Detect which cell encompasses the target text, then output its (x, y) center coordinate. 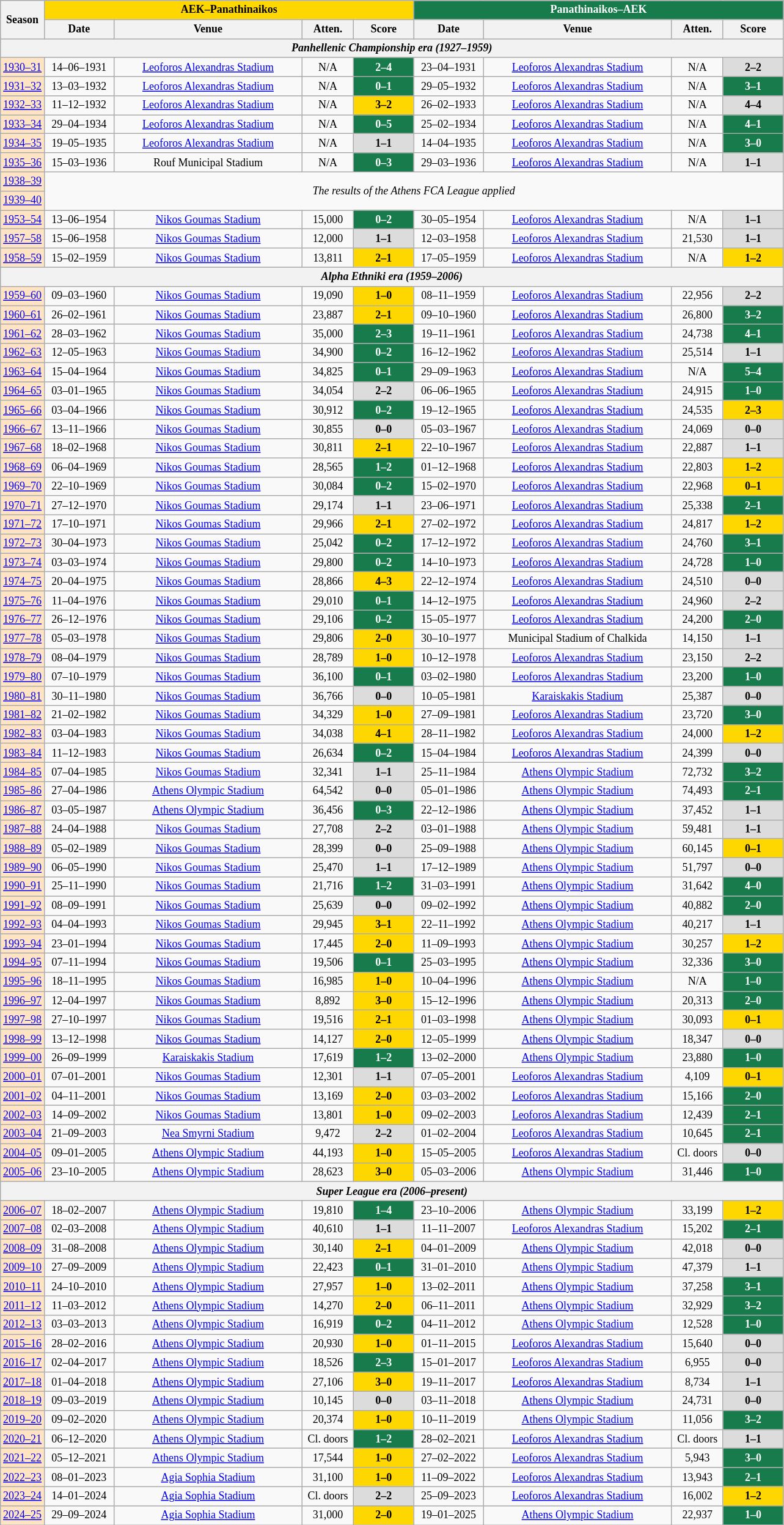
2017–18 (23, 1381)
37,452 (697, 810)
15–06–1958 (79, 238)
26–09–1999 (79, 1057)
1997–98 (23, 1020)
03–03–2002 (449, 1097)
30,855 (328, 429)
0–5 (384, 125)
04–11–2012 (449, 1325)
19–05–1935 (79, 143)
23–04–1931 (449, 67)
1960–61 (23, 315)
27–02–2022 (449, 1458)
28,623 (328, 1172)
17,619 (328, 1057)
2012–13 (23, 1325)
09–02–2003 (449, 1115)
28–02–2021 (449, 1439)
01–12–1968 (449, 467)
AEK–Panathinaikos (229, 10)
08–01–2023 (79, 1477)
16,002 (697, 1496)
20,313 (697, 1001)
21,716 (328, 886)
03–01–1965 (79, 391)
01–02–2004 (449, 1134)
15–01–2017 (449, 1363)
30,257 (697, 944)
22,968 (697, 487)
1989–90 (23, 867)
1971–72 (23, 524)
28–02–2016 (79, 1343)
19,810 (328, 1210)
03–01–1988 (449, 829)
1998–99 (23, 1039)
1965–66 (23, 410)
64,542 (328, 791)
06–05–1990 (79, 867)
15,640 (697, 1343)
1966–67 (23, 429)
04–04–1993 (79, 924)
27–09–1981 (449, 715)
24,960 (697, 600)
25–03–1995 (449, 962)
18,526 (328, 1363)
2–4 (384, 67)
14–10–1973 (449, 562)
06–12–2020 (79, 1439)
Nea Smyrni Stadium (208, 1134)
03–05–1987 (79, 810)
24,915 (697, 391)
26,634 (328, 753)
08–04–1979 (79, 658)
1985–86 (23, 791)
4,109 (697, 1077)
2003–04 (23, 1134)
1973–74 (23, 562)
30–04–1973 (79, 544)
22–10–1969 (79, 487)
44,193 (328, 1153)
11–04–1976 (79, 600)
1961–62 (23, 334)
31–08–2008 (79, 1248)
21–09–2003 (79, 1134)
20–04–1975 (79, 582)
42,018 (697, 1248)
25–09–2023 (449, 1496)
13–06–1954 (79, 220)
74,493 (697, 791)
25–11–1984 (449, 773)
15–03–1936 (79, 163)
24,738 (697, 334)
22,887 (697, 449)
11–09–1993 (449, 944)
15–12–1996 (449, 1001)
19–11–2017 (449, 1381)
2021–22 (23, 1458)
1992–93 (23, 924)
07–05–2001 (449, 1077)
1981–82 (23, 715)
2015–16 (23, 1343)
34,329 (328, 715)
22–12–1974 (449, 582)
30–10–1977 (449, 638)
24,069 (697, 429)
24,000 (697, 733)
27–02–1972 (449, 524)
32,929 (697, 1306)
8,892 (328, 1001)
10–11–2019 (449, 1419)
21,530 (697, 238)
34,825 (328, 372)
1991–92 (23, 906)
1990–91 (23, 886)
09–03–1960 (79, 296)
2004–05 (23, 1153)
37,258 (697, 1286)
1932–33 (23, 105)
07–04–1985 (79, 773)
1959–60 (23, 296)
27,708 (328, 829)
1967–68 (23, 449)
12,528 (697, 1325)
14,127 (328, 1039)
17,544 (328, 1458)
28–03–1962 (79, 334)
02–03–2008 (79, 1230)
23–10–2006 (449, 1210)
30,912 (328, 410)
1984–85 (23, 773)
17–12–1972 (449, 544)
13–02–2000 (449, 1057)
2007–08 (23, 1230)
28,789 (328, 658)
03–02–1980 (449, 677)
03–04–1983 (79, 733)
Panathinaikos–AEK (599, 10)
24,728 (697, 562)
6,955 (697, 1363)
10–12–1978 (449, 658)
29,966 (328, 524)
60,145 (697, 848)
19,506 (328, 962)
17–10–1971 (79, 524)
24,760 (697, 544)
10,645 (697, 1134)
13,943 (697, 1477)
5–4 (753, 372)
14,270 (328, 1306)
2022–23 (23, 1477)
1980–81 (23, 696)
07–11–1994 (79, 962)
14–12–1975 (449, 600)
04–01–2009 (449, 1248)
14–06–1931 (79, 67)
05–02–1989 (79, 848)
2000–01 (23, 1077)
09–01–2005 (79, 1153)
25,514 (697, 353)
29,174 (328, 505)
01–04–2018 (79, 1381)
1975–76 (23, 600)
13–03–1932 (79, 86)
1963–64 (23, 372)
11–09–2022 (449, 1477)
31,100 (328, 1477)
10–05–1981 (449, 696)
13–11–1966 (79, 429)
1935–36 (23, 163)
13,811 (328, 258)
24,200 (697, 620)
28,565 (328, 467)
12–05–1999 (449, 1039)
19,516 (328, 1020)
30,811 (328, 449)
14–04–1935 (449, 143)
22,803 (697, 467)
18–02–2007 (79, 1210)
Panhellenic Championship era (1927–1959) (392, 48)
23,720 (697, 715)
11–11–2007 (449, 1230)
4–4 (753, 105)
24–04–1988 (79, 829)
5,943 (697, 1458)
15–04–1964 (79, 372)
22,423 (328, 1268)
31–03–1991 (449, 886)
1931–32 (23, 86)
1930–31 (23, 67)
34,900 (328, 353)
11–03–2012 (79, 1306)
12–03–1958 (449, 238)
13,801 (328, 1115)
15–05–2005 (449, 1153)
14,150 (697, 638)
1977–78 (23, 638)
25–11–1990 (79, 886)
23,150 (697, 658)
1976–77 (23, 620)
23–10–2005 (79, 1172)
2016–17 (23, 1363)
30,140 (328, 1248)
2006–07 (23, 1210)
10–04–1996 (449, 982)
13,169 (328, 1097)
1964–65 (23, 391)
08–09–1991 (79, 906)
12,301 (328, 1077)
1978–79 (23, 658)
1957–58 (23, 238)
08–11–1959 (449, 296)
29,106 (328, 620)
06–06–1965 (449, 391)
1982–83 (23, 733)
2024–25 (23, 1515)
15,000 (328, 220)
05–03–1967 (449, 429)
40,610 (328, 1230)
2008–09 (23, 1248)
1996–97 (23, 1001)
24–10–2010 (79, 1286)
1970–71 (23, 505)
26–12–1976 (79, 620)
28,866 (328, 582)
27–12–1970 (79, 505)
07–10–1979 (79, 677)
07–01–2001 (79, 1077)
29–09–2024 (79, 1515)
22–12–1986 (449, 810)
2023–24 (23, 1496)
31,642 (697, 886)
03–03–2013 (79, 1325)
1994–95 (23, 962)
1974–75 (23, 582)
11–12–1983 (79, 753)
1979–80 (23, 677)
26–02–1961 (79, 315)
1995–96 (23, 982)
2011–12 (23, 1306)
27–04–1986 (79, 791)
15–02–1970 (449, 487)
11,056 (697, 1419)
1986–87 (23, 810)
28–11–1982 (449, 733)
27–09–2009 (79, 1268)
72,732 (697, 773)
30–11–1980 (79, 696)
15–02–1959 (79, 258)
1972–73 (23, 544)
36,766 (328, 696)
4–0 (753, 886)
28,399 (328, 848)
12,439 (697, 1115)
13–12–1998 (79, 1039)
1988–89 (23, 848)
05–03–1978 (79, 638)
25–09–1988 (449, 848)
15,202 (697, 1230)
09–10–1960 (449, 315)
24,399 (697, 753)
15–05–1977 (449, 620)
Rouf Municipal Stadium (208, 163)
22,956 (697, 296)
16–12–1962 (449, 353)
1939–40 (23, 200)
34,038 (328, 733)
23,887 (328, 315)
20,930 (328, 1343)
05–01–1986 (449, 791)
06–04–1969 (79, 467)
29–03–1936 (449, 163)
2001–02 (23, 1097)
2002–03 (23, 1115)
32,336 (697, 962)
29–09–1963 (449, 372)
1934–35 (23, 143)
25,387 (697, 696)
21–02–1982 (79, 715)
34,054 (328, 391)
1969–70 (23, 487)
Super League era (2006–present) (392, 1191)
11–12–1932 (79, 105)
24,510 (697, 582)
40,217 (697, 924)
2019–20 (23, 1419)
14–09–2002 (79, 1115)
Alpha Ethniki era (1959–2006) (392, 276)
33,199 (697, 1210)
1962–63 (23, 353)
2018–19 (23, 1401)
24,535 (697, 410)
12–04–1997 (79, 1001)
16,919 (328, 1325)
1987–88 (23, 829)
Municipal Stadium of Chalkida (578, 638)
06–11–2011 (449, 1306)
24,731 (697, 1401)
27–10–1997 (79, 1020)
2005–06 (23, 1172)
15–04–1984 (449, 753)
1–4 (384, 1210)
09–03–2019 (79, 1401)
05–03–2006 (449, 1172)
9,472 (328, 1134)
1993–94 (23, 944)
36,100 (328, 677)
03–03–1974 (79, 562)
19–01–2025 (449, 1515)
2009–10 (23, 1268)
18–11–1995 (79, 982)
04–11–2001 (79, 1097)
35,000 (328, 334)
22–10–1967 (449, 449)
03–04–1966 (79, 410)
17–05–1959 (449, 258)
29–04–1934 (79, 125)
1953–54 (23, 220)
30,084 (328, 487)
29,806 (328, 638)
17,445 (328, 944)
59,481 (697, 829)
18–02–1968 (79, 449)
24,817 (697, 524)
23–01–1994 (79, 944)
Season (23, 20)
25–02–1934 (449, 125)
02–04–2017 (79, 1363)
25,639 (328, 906)
23,200 (697, 677)
1999–00 (23, 1057)
1968–69 (23, 467)
51,797 (697, 867)
1983–84 (23, 753)
17–12–1989 (449, 867)
31–01–2010 (449, 1268)
26,800 (697, 315)
4–3 (384, 582)
1938–39 (23, 181)
26–02–1933 (449, 105)
10,145 (328, 1401)
19,090 (328, 296)
15,166 (697, 1097)
23–06–1971 (449, 505)
36,456 (328, 810)
32,341 (328, 773)
22,937 (697, 1515)
12,000 (328, 238)
1958–59 (23, 258)
01–11–2015 (449, 1343)
31,446 (697, 1172)
18,347 (697, 1039)
The results of the Athens FCA League applied (413, 191)
25,042 (328, 544)
14–01–2024 (79, 1496)
29,800 (328, 562)
19–11–1961 (449, 334)
2020–21 (23, 1439)
30–05–1954 (449, 220)
29–05–1932 (449, 86)
1933–34 (23, 125)
29,010 (328, 600)
29,945 (328, 924)
09–02–2020 (79, 1419)
27,957 (328, 1286)
25,470 (328, 867)
30,093 (697, 1020)
40,882 (697, 906)
05–12–2021 (79, 1458)
12–05–1963 (79, 353)
22–11–1992 (449, 924)
8,734 (697, 1381)
2010–11 (23, 1286)
25,338 (697, 505)
47,379 (697, 1268)
03–11–2018 (449, 1401)
09–02–1992 (449, 906)
01–03–1998 (449, 1020)
16,985 (328, 982)
19–12–1965 (449, 410)
23,880 (697, 1057)
27,106 (328, 1381)
31,000 (328, 1515)
20,374 (328, 1419)
13–02–2011 (449, 1286)
